Determine the [x, y] coordinate at the center of the cell enclosing the given text.  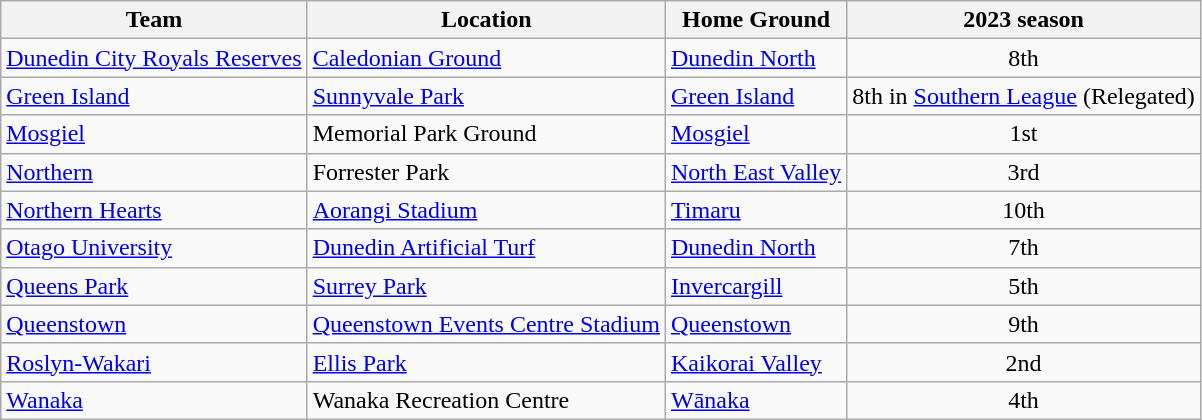
North East Valley [756, 172]
1st [1024, 134]
Invercargill [756, 286]
Dunedin Artificial Turf [486, 248]
Team [154, 20]
7th [1024, 248]
Northern Hearts [154, 210]
Dunedin City Royals Reserves [154, 58]
2023 season [1024, 20]
Kaikorai Valley [756, 362]
Ellis Park [486, 362]
9th [1024, 324]
Caledonian Ground [486, 58]
Queens Park [154, 286]
5th [1024, 286]
8th in Southern League (Relegated) [1024, 96]
Wanaka [154, 400]
Surrey Park [486, 286]
Memorial Park Ground [486, 134]
2nd [1024, 362]
Northern [154, 172]
Location [486, 20]
3rd [1024, 172]
Queenstown Events Centre Stadium [486, 324]
Forrester Park [486, 172]
Timaru [756, 210]
Home Ground [756, 20]
Wānaka [756, 400]
Wanaka Recreation Centre [486, 400]
Roslyn-Wakari [154, 362]
10th [1024, 210]
Sunnyvale Park [486, 96]
8th [1024, 58]
4th [1024, 400]
Aorangi Stadium [486, 210]
Otago University [154, 248]
